For the text-containing cell, return its midpoint in (X, Y) coordinate format. 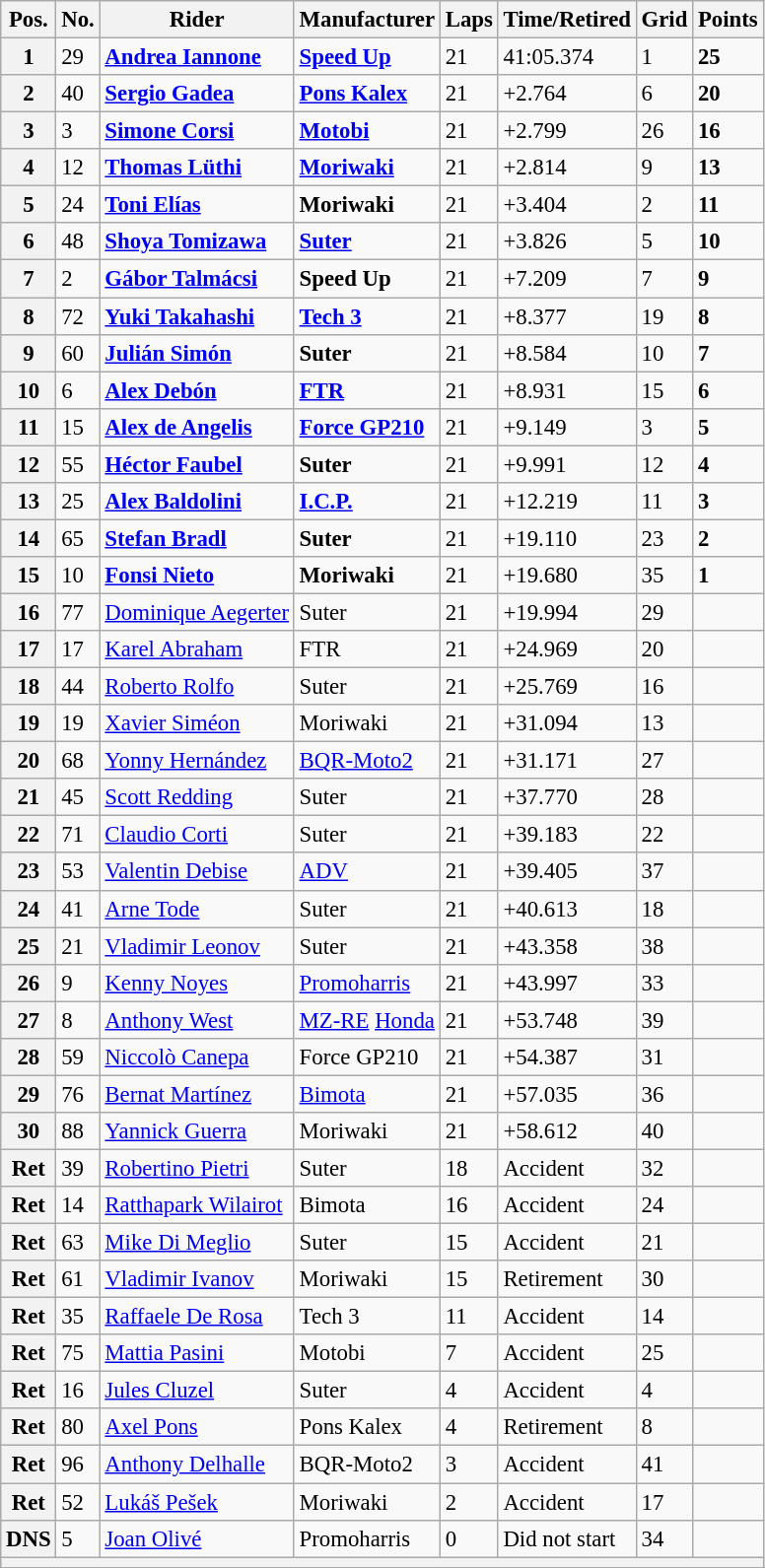
Vladimir Ivanov (197, 1279)
Héctor Faubel (197, 464)
No. (78, 20)
36 (664, 1094)
Yuki Takahashi (197, 316)
+8.584 (567, 353)
Robertino Pietri (197, 1168)
Alex de Angelis (197, 427)
60 (78, 353)
+3.404 (567, 205)
71 (78, 835)
Gábor Talmácsi (197, 279)
+39.405 (567, 872)
53 (78, 872)
Yannick Guerra (197, 1131)
+53.748 (567, 1020)
Ratthapark Wilairot (197, 1205)
DNS (29, 1538)
+58.612 (567, 1131)
Niccolò Canepa (197, 1057)
Toni Elías (197, 205)
Raffaele De Rosa (197, 1317)
Fonsi Nieto (197, 576)
+24.969 (567, 649)
Valentin Debise (197, 872)
59 (78, 1057)
Jules Cluzel (197, 1391)
Grid (664, 20)
Vladimir Leonov (197, 946)
Did not start (567, 1538)
+2.814 (567, 168)
+7.209 (567, 279)
+25.769 (567, 687)
MZ-RE Honda (367, 1020)
+43.358 (567, 946)
ADV (367, 872)
Mike Di Meglio (197, 1243)
Shoya Tomizawa (197, 241)
Xavier Siméon (197, 723)
+8.377 (567, 316)
Joan Olivé (197, 1538)
61 (78, 1279)
Rider (197, 20)
Yonny Hernández (197, 761)
Anthony Delhalle (197, 1465)
Points (728, 20)
+39.183 (567, 835)
38 (664, 946)
+31.094 (567, 723)
68 (78, 761)
+31.171 (567, 761)
Dominique Aegerter (197, 612)
Time/Retired (567, 20)
Alex Debón (197, 390)
+19.994 (567, 612)
+9.149 (567, 427)
+9.991 (567, 464)
77 (78, 612)
+19.110 (567, 538)
Karel Abraham (197, 649)
96 (78, 1465)
Manufacturer (367, 20)
0 (469, 1538)
+2.764 (567, 94)
+37.770 (567, 797)
Bernat Martínez (197, 1094)
75 (78, 1353)
63 (78, 1243)
Sergio Gadea (197, 94)
Anthony West (197, 1020)
31 (664, 1057)
Roberto Rolfo (197, 687)
Axel Pons (197, 1428)
Alex Baldolini (197, 502)
37 (664, 872)
Mattia Pasini (197, 1353)
32 (664, 1168)
+54.387 (567, 1057)
45 (78, 797)
+3.826 (567, 241)
+12.219 (567, 502)
Simone Corsi (197, 131)
Thomas Lüthi (197, 168)
Scott Redding (197, 797)
+57.035 (567, 1094)
88 (78, 1131)
+8.931 (567, 390)
+2.799 (567, 131)
I.C.P. (367, 502)
44 (78, 687)
65 (78, 538)
33 (664, 983)
Claudio Corti (197, 835)
+43.997 (567, 983)
34 (664, 1538)
Stefan Bradl (197, 538)
55 (78, 464)
Andrea Iannone (197, 57)
Julián Simón (197, 353)
72 (78, 316)
Kenny Noyes (197, 983)
80 (78, 1428)
Lukáš Pešek (197, 1502)
+19.680 (567, 576)
41:05.374 (567, 57)
+40.613 (567, 909)
48 (78, 241)
Arne Tode (197, 909)
Pos. (29, 20)
52 (78, 1502)
Laps (469, 20)
76 (78, 1094)
